Provide the [X, Y] coordinate of the cell's center where the given text is located.  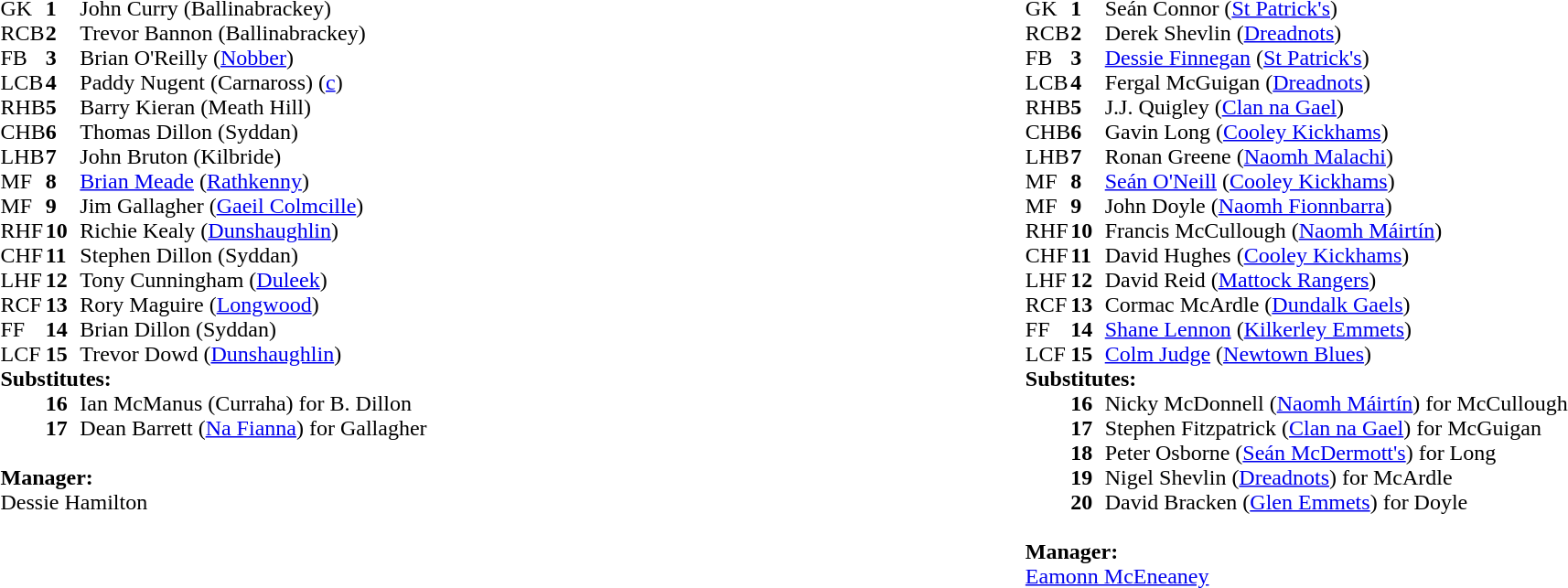
Barry Kieran (Meath Hill) [252, 108]
Paddy Nugent (Carnaross) (c) [252, 82]
Derek Shevlin (Dreadnots) [1337, 33]
Nigel Shevlin (Dreadnots) for McArdle [1337, 477]
David Bracken (Glen Emmets) for Doyle [1337, 503]
John Doyle (Naomh Fionnbarra) [1337, 207]
Jim Gallagher (Gaeil Colmcille) [252, 207]
Gavin Long (Cooley Kickhams) [1337, 132]
Eamonn McEneaney [1297, 576]
Dessie Hamilton [213, 503]
Thomas Dillon (Syddan) [252, 132]
Nicky McDonnell (Naomh Máirtín) for McCullough [1337, 404]
Peter Osborne (Seán McDermott's) for Long [1337, 454]
Richie Kealy (Dunshaughlin) [252, 230]
Trevor Bannon (Ballinabrackey) [252, 33]
Seán O'Neill (Cooley Kickhams) [1337, 181]
David Hughes (Cooley Kickhams) [1337, 256]
Stephen Fitzpatrick (Clan na Gael) for McGuigan [1337, 428]
David Reid (Mattock Rangers) [1337, 280]
19 [1088, 477]
Shane Lennon (Kilkerley Emmets) [1337, 329]
Ronan Greene (Naomh Malachi) [1337, 157]
Brian Meade (Rathkenny) [252, 181]
Francis McCullough (Naomh Máirtín) [1337, 230]
18 [1088, 454]
Colm Judge (Newtown Blues) [1337, 355]
Brian O'Reilly (Nobber) [252, 59]
Fergal McGuigan (Dreadnots) [1337, 82]
Stephen Dillon (Syddan) [252, 256]
Trevor Dowd (Dunshaughlin) [252, 355]
Cormac McArdle (Dundalk Gaels) [1337, 305]
Rory Maguire (Longwood) [252, 305]
Dessie Finnegan (St Patrick's) [1337, 59]
20 [1088, 503]
John Bruton (Kilbride) [252, 157]
J.J. Quigley (Clan na Gael) [1337, 108]
Dean Barrett (Na Fianna) for Gallagher [252, 428]
Brian Dillon (Syddan) [252, 329]
Ian McManus (Curraha) for B. Dillon [252, 404]
Tony Cunningham (Duleek) [252, 280]
